Search for the cell housing the specified text and yield its (X, Y) center coordinate. 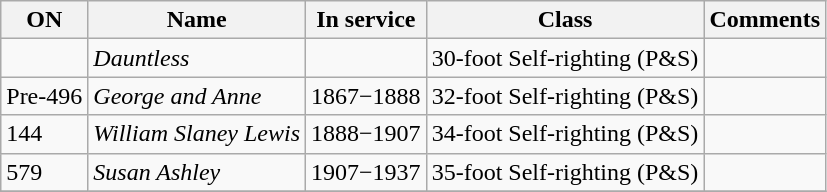
1888−1907 (366, 134)
Name (197, 20)
144 (44, 134)
Class (565, 20)
35-foot Self-righting (P&S) (565, 172)
In service (366, 20)
34-foot Self-righting (P&S) (565, 134)
George and Anne (197, 96)
1867−1888 (366, 96)
Susan Ashley (197, 172)
Comments (765, 20)
32-foot Self-righting (P&S) (565, 96)
579 (44, 172)
ON (44, 20)
30-foot Self-righting (P&S) (565, 58)
Dauntless (197, 58)
Pre-496 (44, 96)
William Slaney Lewis (197, 134)
1907−1937 (366, 172)
